Capture the cell that displays the provided text and extract its [x, y] central coordinate. 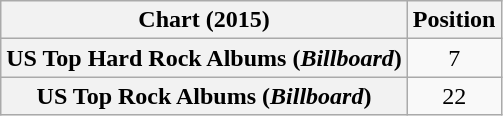
7 [454, 58]
US Top Rock Albums (Billboard) [204, 96]
22 [454, 96]
Position [454, 20]
Chart (2015) [204, 20]
US Top Hard Rock Albums (Billboard) [204, 58]
